Return the (x, y) coordinate for the center point of the cell that contains the specified text.  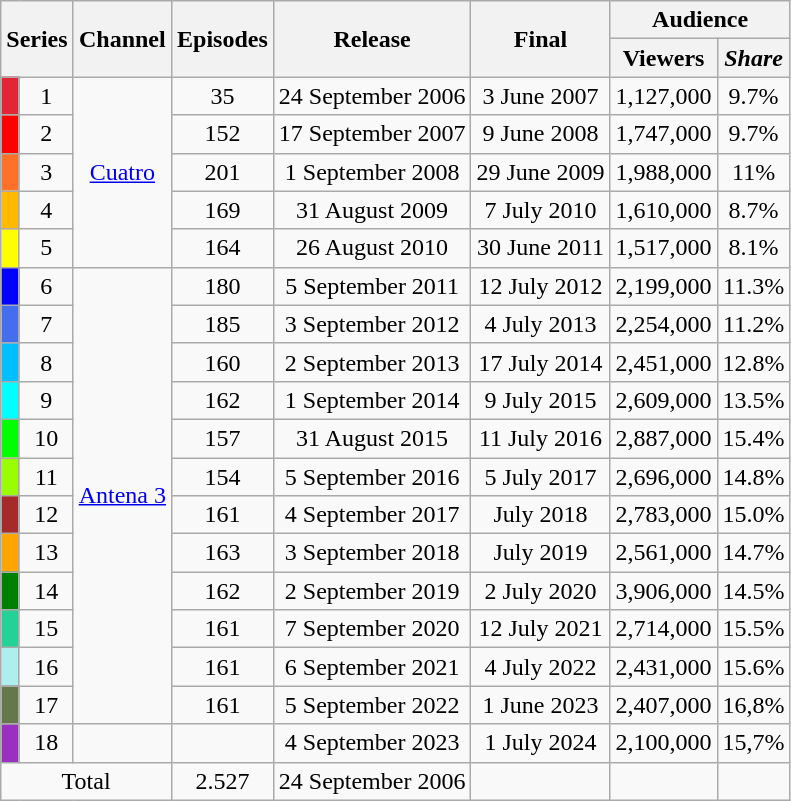
Total (86, 781)
152 (222, 134)
8.7% (754, 210)
26 August 2010 (372, 248)
2 (46, 134)
2,887,000 (664, 438)
1 September 2008 (372, 172)
3 September 2012 (372, 324)
17 (46, 705)
14.7% (754, 553)
17 September 2007 (372, 134)
185 (222, 324)
4 July 2022 (540, 667)
1 September 2014 (372, 400)
2,254,000 (664, 324)
3 June 2007 (540, 96)
15 (46, 629)
7 September 2020 (372, 629)
15.6% (754, 667)
Series (37, 39)
169 (222, 210)
2,451,000 (664, 362)
164 (222, 248)
1,610,000 (664, 210)
2 July 2020 (540, 591)
163 (222, 553)
2 September 2013 (372, 362)
160 (222, 362)
Channel (122, 39)
Release (372, 39)
154 (222, 477)
2,609,000 (664, 400)
3,906,000 (664, 591)
2,696,000 (664, 477)
4 July 2013 (540, 324)
16 (46, 667)
11.3% (754, 286)
1,988,000 (664, 172)
12 July 2012 (540, 286)
2 September 2019 (372, 591)
10 (46, 438)
5 (46, 248)
13.5% (754, 400)
12.8% (754, 362)
15.5% (754, 629)
11 (46, 477)
Antena 3 (122, 496)
7 (46, 324)
Viewers (664, 58)
4 September 2017 (372, 515)
8.1% (754, 248)
1 June 2023 (540, 705)
30 June 2011 (540, 248)
14 (46, 591)
35 (222, 96)
Audience (700, 20)
7 July 2010 (540, 210)
31 August 2015 (372, 438)
1 (46, 96)
6 September 2021 (372, 667)
29 June 2009 (540, 172)
12 (46, 515)
July 2019 (540, 553)
2,407,000 (664, 705)
157 (222, 438)
13 (46, 553)
11.2% (754, 324)
2,561,000 (664, 553)
2,431,000 (664, 667)
201 (222, 172)
31 August 2009 (372, 210)
2,100,000 (664, 743)
3 (46, 172)
15,7% (754, 743)
180 (222, 286)
1,747,000 (664, 134)
15.4% (754, 438)
4 September 2023 (372, 743)
9 (46, 400)
1,127,000 (664, 96)
Episodes (222, 39)
Final (540, 39)
12 July 2021 (540, 629)
9 July 2015 (540, 400)
2.527 (222, 781)
16,8% (754, 705)
11% (754, 172)
17 July 2014 (540, 362)
2,199,000 (664, 286)
5 July 2017 (540, 477)
1,517,000 (664, 248)
July 2018 (540, 515)
14.5% (754, 591)
18 (46, 743)
14.8% (754, 477)
2,714,000 (664, 629)
6 (46, 286)
Share (754, 58)
2,783,000 (664, 515)
1 July 2024 (540, 743)
8 (46, 362)
3 September 2018 (372, 553)
5 September 2011 (372, 286)
Cuatro (122, 172)
5 September 2022 (372, 705)
11 July 2016 (540, 438)
5 September 2016 (372, 477)
15.0% (754, 515)
9 June 2008 (540, 134)
4 (46, 210)
